Determine the (x, y) coordinate at the center of the cell enclosing the given text.  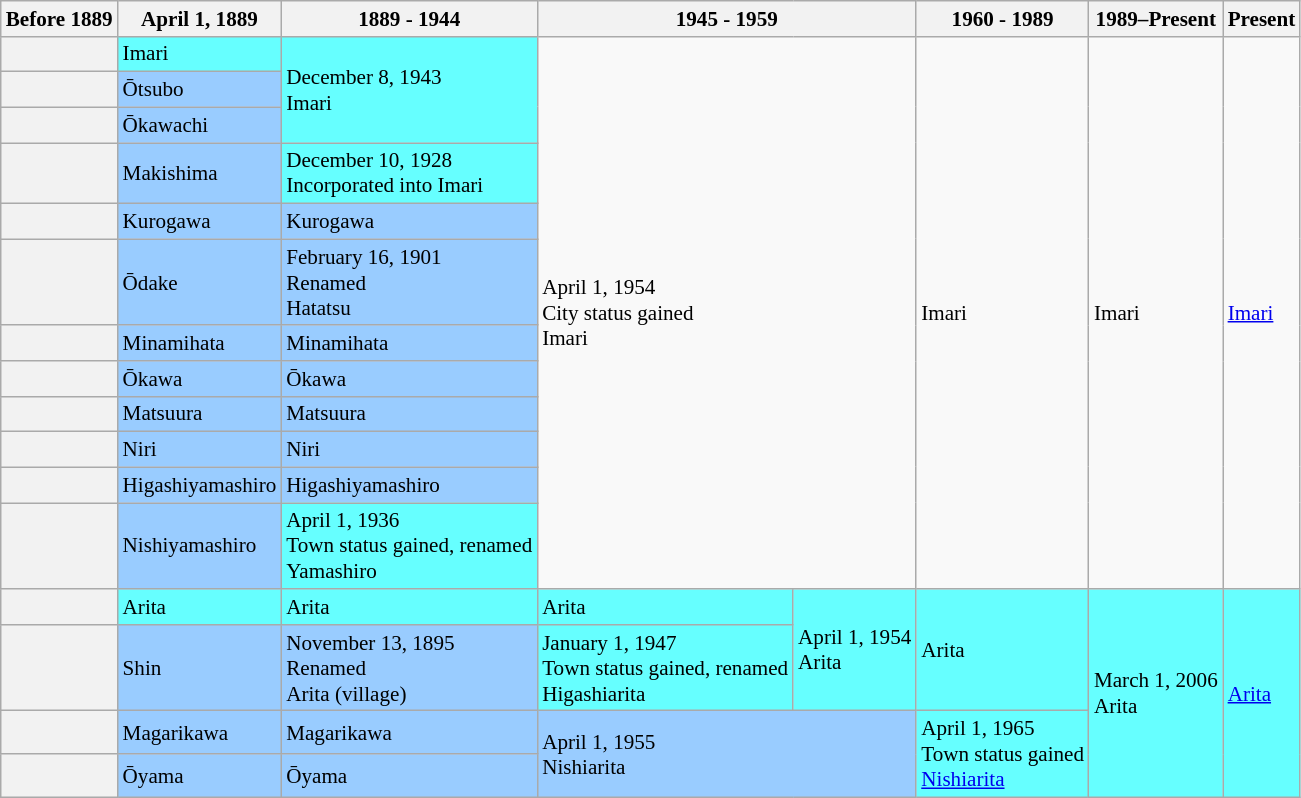
Present (1262, 18)
Ōtsubo (200, 90)
Nishiyamashiro (200, 546)
April 1, 1889 (200, 18)
November 13, 1895RenamedArita (village) (409, 667)
1960 - 1989 (1002, 18)
March 1, 2006Arita (1156, 693)
Shin (200, 667)
December 10, 1928Incorporated into Imari (409, 174)
1945 - 1959 (726, 18)
Before 1889 (60, 18)
1989–Present (1156, 18)
1889 - 1944 (409, 18)
Makishima (200, 174)
February 16, 1901RenamedHatatsu (409, 282)
Ōdake (200, 282)
April 1, 1954Arita (854, 650)
January 1, 1947Town status gained, renamedHigashiarita (665, 667)
December 8, 1943Imari (409, 89)
April 1, 1965Town status gainedNishiarita (1002, 754)
April 1, 1955Nishiarita (726, 754)
Ōkawachi (200, 124)
April 1, 1936Town status gained, renamedYamashiro (409, 546)
April 1, 1954City status gainedImari (726, 312)
